Pinpoint the cell where the given text exists, returning its (X, Y) midpoint coordinate. 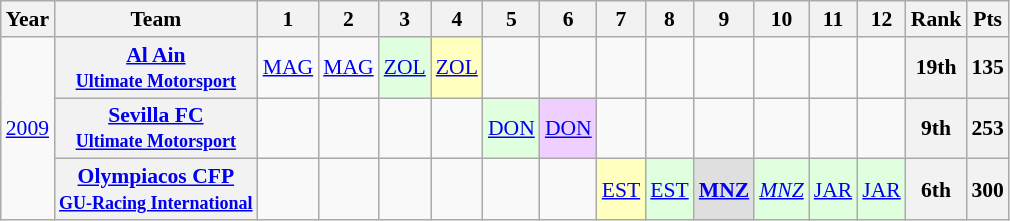
Olympiacos CFPGU-Racing International (156, 190)
9th (936, 128)
253 (988, 128)
135 (988, 68)
4 (457, 19)
Team (156, 19)
2 (348, 19)
Year (28, 19)
Al AinUltimate Motorsport (156, 68)
6th (936, 190)
2009 (28, 128)
3 (405, 19)
5 (512, 19)
1 (288, 19)
6 (568, 19)
Sevilla FCUltimate Motorsport (156, 128)
7 (622, 19)
12 (882, 19)
Pts (988, 19)
8 (670, 19)
Rank (936, 19)
11 (834, 19)
300 (988, 190)
19th (936, 68)
9 (724, 19)
10 (782, 19)
